Provide the (x, y) coordinate of the cell's center where the given text is located.  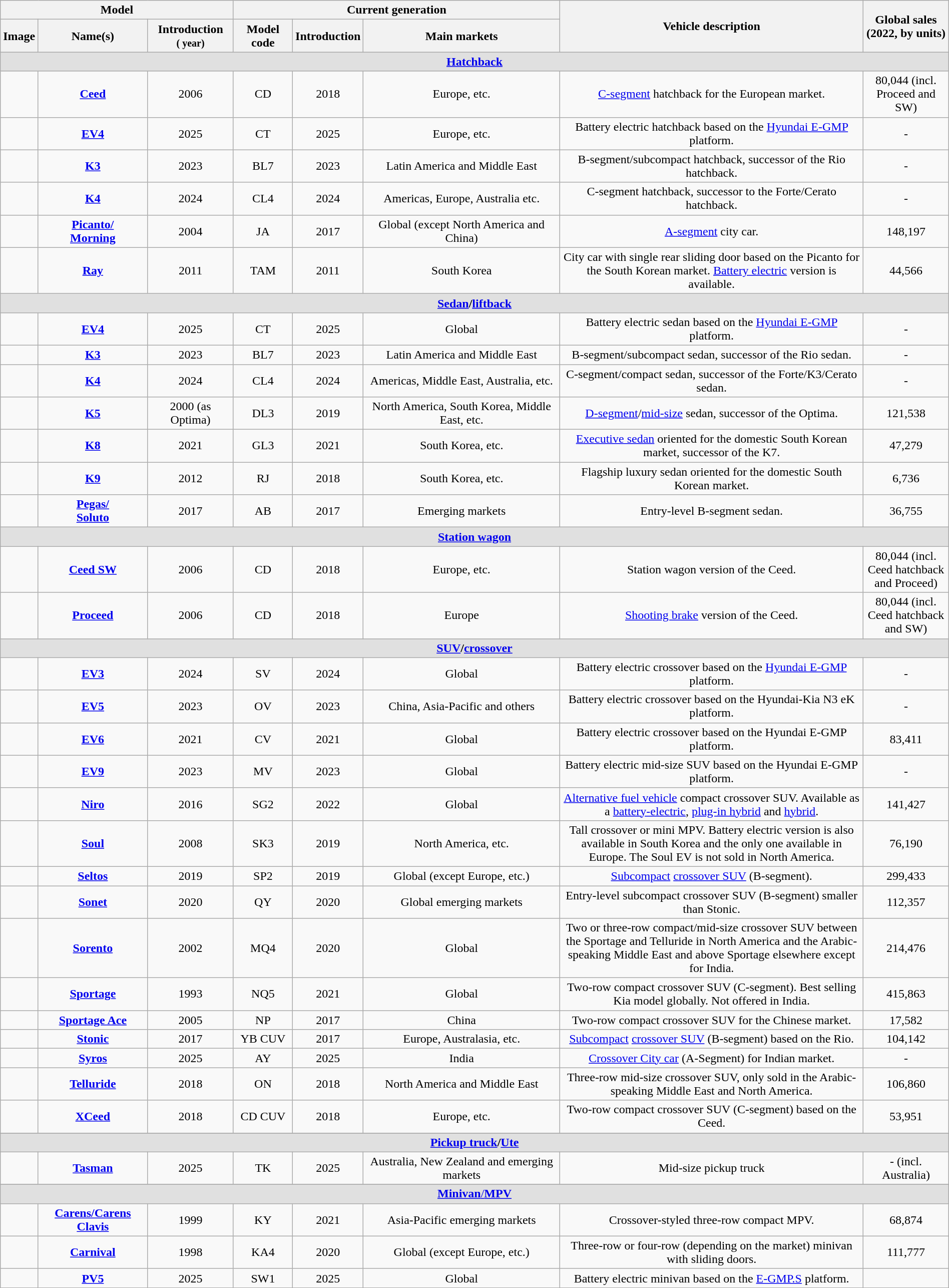
Europe (461, 615)
2008 (190, 843)
Crossover-styled three-row compact MPV. (712, 1220)
TK (263, 1168)
299,433 (906, 876)
EV6 (93, 739)
PV5 (93, 1278)
SW1 (263, 1278)
EV5 (93, 706)
Model (117, 10)
Alternative fuel vehicle compact crossover SUV. Available as a battery-electric, plug-in hybrid and hybrid. (712, 804)
North America, South Korea, Middle East, etc. (461, 414)
B-segment/subcompact sedan, successor of the Rio sedan. (712, 355)
SK3 (263, 843)
112,357 (906, 901)
North America and Middle East (461, 1084)
OV (263, 706)
Model code (263, 36)
Americas, Middle East, Australia, etc. (461, 381)
K9 (93, 479)
NP (263, 1020)
44,566 (906, 270)
214,476 (906, 948)
TAM (263, 270)
Image (19, 36)
1999 (190, 1220)
Vehicle description (712, 26)
Shooting brake version of the Ceed. (712, 615)
47,279 (906, 446)
76,190 (906, 843)
Battery electric hatchback based on the Hyundai E-GMP platform. (712, 133)
CV (263, 739)
Subcompact crossover SUV (B-segment). (712, 876)
A-segment city car. (712, 231)
Pegas/Soluto (93, 511)
Battery electric crossover based on the Hyundai-Kia N3 eK platform. (712, 706)
Sportage Ace (93, 1020)
68,874 (906, 1220)
Stonic (93, 1039)
SG2 (263, 804)
53,951 (906, 1117)
EV9 (93, 771)
111,777 (906, 1252)
Executive sedan oriented for the domestic South Korean market, successor of the K7. (712, 446)
Picanto/Morning (93, 231)
DL3 (263, 414)
Ceed SW (93, 569)
C-segment hatchback for the European market. (712, 94)
EV3 (93, 674)
Emerging markets (461, 511)
Sorento (93, 948)
Global (except North America and China) (461, 231)
KA4 (263, 1252)
1998 (190, 1252)
SV (263, 674)
B-segment/subcompact hatchback, successor of the Rio hatchback. (712, 166)
Americas, Europe, Australia etc. (461, 198)
2022 (328, 804)
Asia-Pacific emerging markets (461, 1220)
Introduction (328, 36)
SP2 (263, 876)
SUV/crossover (474, 648)
GL3 (263, 446)
1993 (190, 995)
Europe, Australasia, etc. (461, 1039)
Mid-size pickup truck (712, 1168)
RJ (263, 479)
Seltos (93, 876)
Ceed (93, 94)
Entry-level B-segment sedan. (712, 511)
Station wagon version of the Ceed. (712, 569)
141,427 (906, 804)
C-segment/compact sedan, successor of the Forte/K3/Cerato sedan. (712, 381)
Sportage (93, 995)
KY (263, 1220)
Australia, New Zealand and emerging markets (461, 1168)
Flagship luxury sedan oriented for the domestic South Korean market. (712, 479)
Two-row compact crossover SUV for the Chinese market. (712, 1020)
AB (263, 511)
AY (263, 1058)
North America, etc. (461, 843)
QY (263, 901)
2005 (190, 1020)
K8 (93, 446)
MQ4 (263, 948)
Telluride (93, 1084)
ON (263, 1084)
2016 (190, 804)
Two-row compact crossover SUV (C-segment) based on the Ceed. (712, 1117)
Name(s) (93, 36)
Battery electric sedan based on the Hyundai E-GMP platform. (712, 329)
India (461, 1058)
D-segment/mid-size sedan, successor of the Optima. (712, 414)
Crossover City car (A-Segment) for Indian market. (712, 1058)
XCeed (93, 1117)
Ray (93, 270)
Proceed (93, 615)
2012 (190, 479)
China (461, 1020)
Minivan/MPV (474, 1194)
Sedan/liftback (474, 303)
Current generation (396, 10)
17,582 (906, 1020)
Soul (93, 843)
Global emerging markets (461, 901)
Three-row mid-size crossover SUV, only sold in the Arabic-speaking Middle East and North America. (712, 1084)
Global sales (2022, by units) (906, 26)
2000 (as Optima) (190, 414)
Carnival (93, 1252)
148,197 (906, 231)
Carens/Carens Clavis (93, 1220)
Sonet (93, 901)
Entry-level subcompact crossover SUV (B-segment) smaller than Stonic. (712, 901)
80,044 (incl. Ceed hatchback and Proceed) (906, 569)
83,411 (906, 739)
JA (263, 231)
Two-row compact crossover SUV (C-segment). Best selling Kia model globally. Not offered in India. (712, 995)
Introduction( year) (190, 36)
Main markets (461, 36)
Niro (93, 804)
NQ5 (263, 995)
121,538 (906, 414)
CD CUV (263, 1117)
Three-row or four-row (depending on the market) minivan with sliding doors. (712, 1252)
YB CUV (263, 1039)
106,860 (906, 1084)
K5 (93, 414)
Battery electric minivan based on the E-GMP.S platform. (712, 1278)
415,863 (906, 995)
City car with single rear sliding door based on the Picanto for the South Korean market. Battery electric version is available. (712, 270)
Hatchback (474, 62)
South Korea (461, 270)
China, Asia-Pacific and others (461, 706)
104,142 (906, 1039)
C-segment hatchback, successor to the Forte/Cerato hatchback. (712, 198)
Battery electric mid-size SUV based on the Hyundai E-GMP platform. (712, 771)
36,755 (906, 511)
80,044 (incl. Proceed and SW) (906, 94)
MV (263, 771)
Station wagon (474, 537)
Pickup truck/Ute (474, 1142)
Syros (93, 1058)
2004 (190, 231)
Tasman (93, 1168)
6,736 (906, 479)
Subcompact crossover SUV (B-segment) based on the Rio. (712, 1039)
80,044 (incl. Ceed hatchback and SW) (906, 615)
- (incl. Australia) (906, 1168)
2002 (190, 948)
